Pinpoint the cell where the given text exists, returning its (x, y) midpoint coordinate. 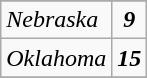
15 (130, 58)
9 (130, 20)
Oklahoma (56, 58)
Nebraska (56, 20)
